Return the (X, Y) coordinate for the center point of the cell that contains the specified text.  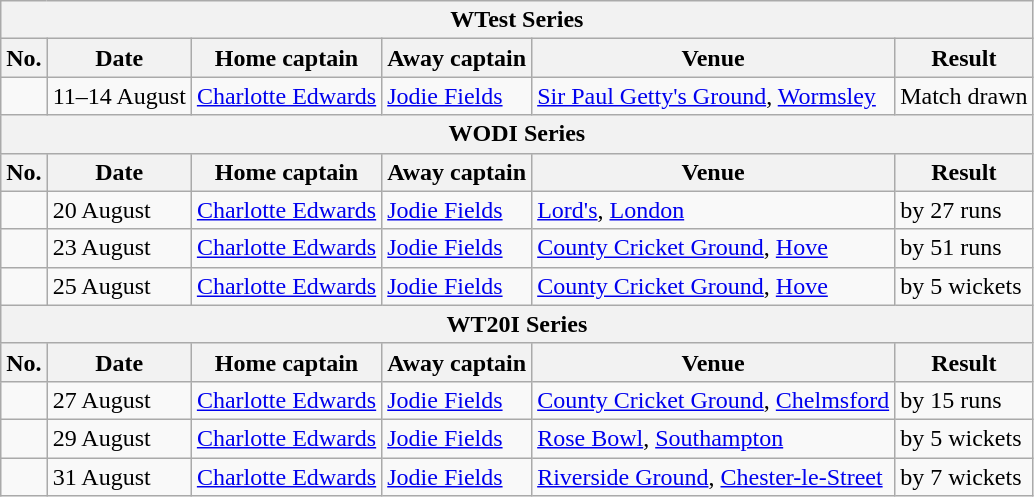
County Cricket Ground, Chelmsford (714, 400)
Riverside Ground, Chester-le-Street (714, 477)
11–14 August (119, 96)
Sir Paul Getty's Ground, Wormsley (714, 96)
29 August (119, 438)
20 August (119, 210)
WODI Series (517, 134)
23 August (119, 248)
25 August (119, 286)
Rose Bowl, Southampton (714, 438)
31 August (119, 477)
WT20I Series (517, 324)
by 51 runs (964, 248)
27 August (119, 400)
Lord's, London (714, 210)
by 7 wickets (964, 477)
WTest Series (517, 20)
Match drawn (964, 96)
by 15 runs (964, 400)
by 27 runs (964, 210)
